Locate the cell with the specified text and output its [x, y] center coordinate. 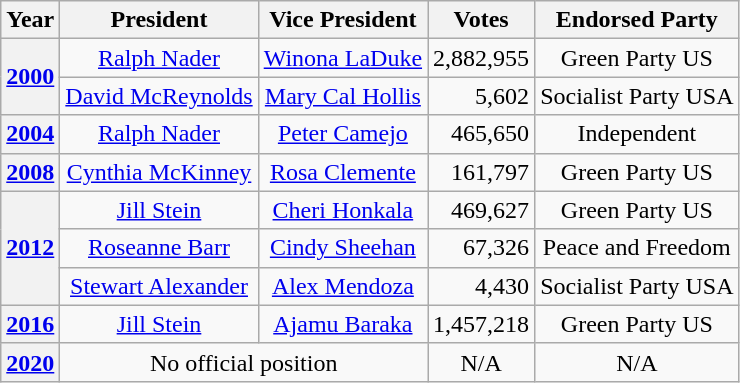
Mary Cal Hollis [342, 96]
Winona LaDuke [342, 58]
Endorsed Party [637, 20]
Rosa Clemente [342, 172]
Cynthia McKinney [159, 172]
4,430 [482, 286]
161,797 [482, 172]
Alex Mendoza [342, 286]
2012 [30, 248]
Year [30, 20]
Ajamu Baraka [342, 324]
2020 [30, 362]
67,326 [482, 248]
David McReynolds [159, 96]
465,650 [482, 134]
Independent [637, 134]
1,457,218 [482, 324]
Votes [482, 20]
2000 [30, 77]
No official position [244, 362]
2004 [30, 134]
Peter Camejo [342, 134]
President [159, 20]
5,602 [482, 96]
Cindy Sheehan [342, 248]
2016 [30, 324]
2008 [30, 172]
Vice President [342, 20]
Stewart Alexander [159, 286]
Peace and Freedom [637, 248]
2,882,955 [482, 58]
Roseanne Barr [159, 248]
Cheri Honkala [342, 210]
469,627 [482, 210]
